Provide the [X, Y] coordinate of the cell's center where the given text is located.  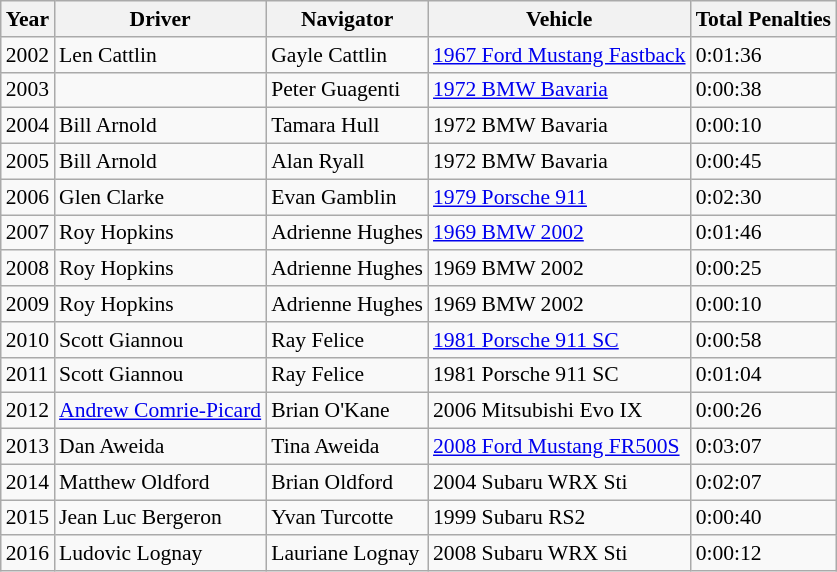
Total Penalties [764, 19]
0:00:45 [764, 162]
Year [28, 19]
2006 Mitsubishi Evo IX [560, 411]
Navigator [347, 19]
0:01:46 [764, 233]
2015 [28, 518]
2002 [28, 55]
0:03:07 [764, 447]
Peter Guagenti [347, 90]
0:00:25 [764, 269]
0:01:36 [764, 55]
Dan Aweida [160, 447]
2010 [28, 340]
Tamara Hull [347, 126]
2011 [28, 375]
Andrew Comrie-Picard [160, 411]
2013 [28, 447]
2016 [28, 554]
Evan Gamblin [347, 197]
Matthew Oldford [160, 482]
1999 Subaru RS2 [560, 518]
1967 Ford Mustang Fastback [560, 55]
2012 [28, 411]
0:00:26 [764, 411]
0:02:30 [764, 197]
2003 [28, 90]
Yvan Turcotte [347, 518]
2005 [28, 162]
0:00:38 [764, 90]
0:00:58 [764, 340]
Ludovic Lognay [160, 554]
1979 Porsche 911 [560, 197]
Brian Oldford [347, 482]
2004 [28, 126]
Jean Luc Bergeron [160, 518]
0:00:12 [764, 554]
0:02:07 [764, 482]
Driver [160, 19]
2004 Subaru WRX Sti [560, 482]
Alan Ryall [347, 162]
0:00:40 [764, 518]
2014 [28, 482]
Brian O'Kane [347, 411]
2008 [28, 269]
Tina Aweida [347, 447]
Vehicle [560, 19]
2008 Ford Mustang FR500S [560, 447]
2009 [28, 304]
Len Cattlin [160, 55]
Lauriane Lognay [347, 554]
2008 Subaru WRX Sti [560, 554]
Glen Clarke [160, 197]
2006 [28, 197]
2007 [28, 233]
0:01:04 [764, 375]
Gayle Cattlin [347, 55]
